For the text-containing cell, return its midpoint in (X, Y) coordinate format. 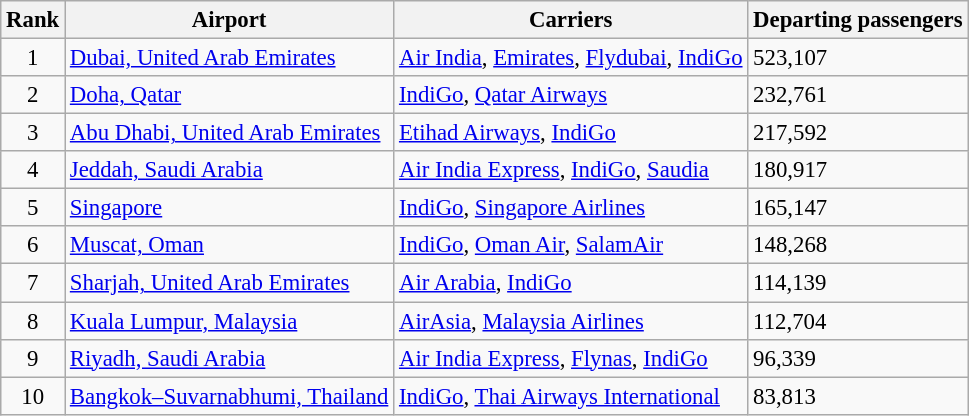
Dubai, United Arab Emirates (230, 58)
5 (33, 208)
112,704 (858, 321)
180,917 (858, 170)
IndiGo, Oman Air, SalamAir (571, 245)
IndiGo, Qatar Airways (571, 95)
Singapore (230, 208)
114,139 (858, 283)
7 (33, 283)
Departing passengers (858, 20)
Muscat, Oman (230, 245)
83,813 (858, 396)
148,268 (858, 245)
Riyadh, Saudi Arabia (230, 358)
IndiGo, Thai Airways International (571, 396)
9 (33, 358)
10 (33, 396)
Air India Express, IndiGo, Saudia (571, 170)
Abu Dhabi, United Arab Emirates (230, 133)
Air Arabia, IndiGo (571, 283)
1 (33, 58)
Etihad Airways, IndiGo (571, 133)
Kuala Lumpur, Malaysia (230, 321)
Bangkok–Suvarnabhumi, Thailand (230, 396)
Airport (230, 20)
6 (33, 245)
Jeddah, Saudi Arabia (230, 170)
3 (33, 133)
8 (33, 321)
2 (33, 95)
96,339 (858, 358)
Carriers (571, 20)
Sharjah, United Arab Emirates (230, 283)
Doha, Qatar (230, 95)
217,592 (858, 133)
Air India, Emirates, Flydubai, IndiGo (571, 58)
232,761 (858, 95)
165,147 (858, 208)
IndiGo, Singapore Airlines (571, 208)
AirAsia, Malaysia Airlines (571, 321)
Rank (33, 20)
Air India Express, Flynas, IndiGo (571, 358)
4 (33, 170)
523,107 (858, 58)
